Determine the (x, y) coordinate at the center of the cell enclosing the given text.  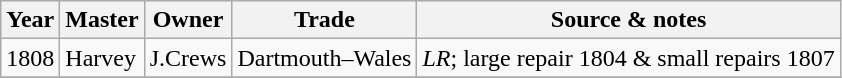
J.Crews (188, 58)
Source & notes (628, 20)
1808 (30, 58)
Harvey (102, 58)
LR; large repair 1804 & small repairs 1807 (628, 58)
Trade (324, 20)
Owner (188, 20)
Dartmouth–Wales (324, 58)
Master (102, 20)
Year (30, 20)
